Identify which cell holds the provided text, then report its [x, y] central coordinate. 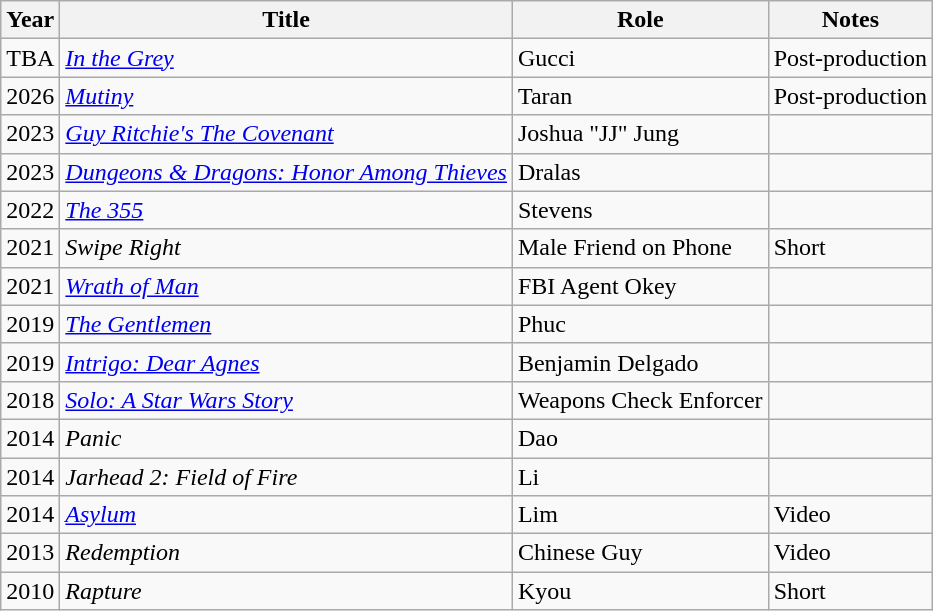
2018 [30, 400]
Intrigo: Dear Agnes [286, 362]
Title [286, 20]
Chinese Guy [640, 553]
Dungeons & Dragons: Honor Among Thieves [286, 172]
Li [640, 477]
The Gentlemen [286, 324]
Phuc [640, 324]
Swipe Right [286, 248]
Role [640, 20]
2026 [30, 96]
Dralas [640, 172]
Benjamin Delgado [640, 362]
Stevens [640, 210]
Asylum [286, 515]
In the Grey [286, 58]
Panic [286, 438]
2022 [30, 210]
Dao [640, 438]
Taran [640, 96]
Guy Ritchie's The Covenant [286, 134]
Redemption [286, 553]
Year [30, 20]
Weapons Check Enforcer [640, 400]
Male Friend on Phone [640, 248]
Joshua "JJ" Jung [640, 134]
Gucci [640, 58]
Lim [640, 515]
Rapture [286, 591]
Wrath of Man [286, 286]
The 355 [286, 210]
Jarhead 2: Field of Fire [286, 477]
Kyou [640, 591]
Notes [850, 20]
Mutiny [286, 96]
TBA [30, 58]
FBI Agent Okey [640, 286]
2010 [30, 591]
2013 [30, 553]
Solo: A Star Wars Story [286, 400]
